Determine the [x, y] coordinate at the center of the cell enclosing the given text.  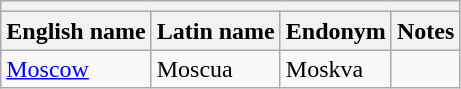
Moscow [76, 69]
English name [76, 31]
Moskva [336, 69]
Moscua [216, 69]
Latin name [216, 31]
Endonym [336, 31]
Notes [425, 31]
